For the text-containing cell, return its midpoint in (X, Y) coordinate format. 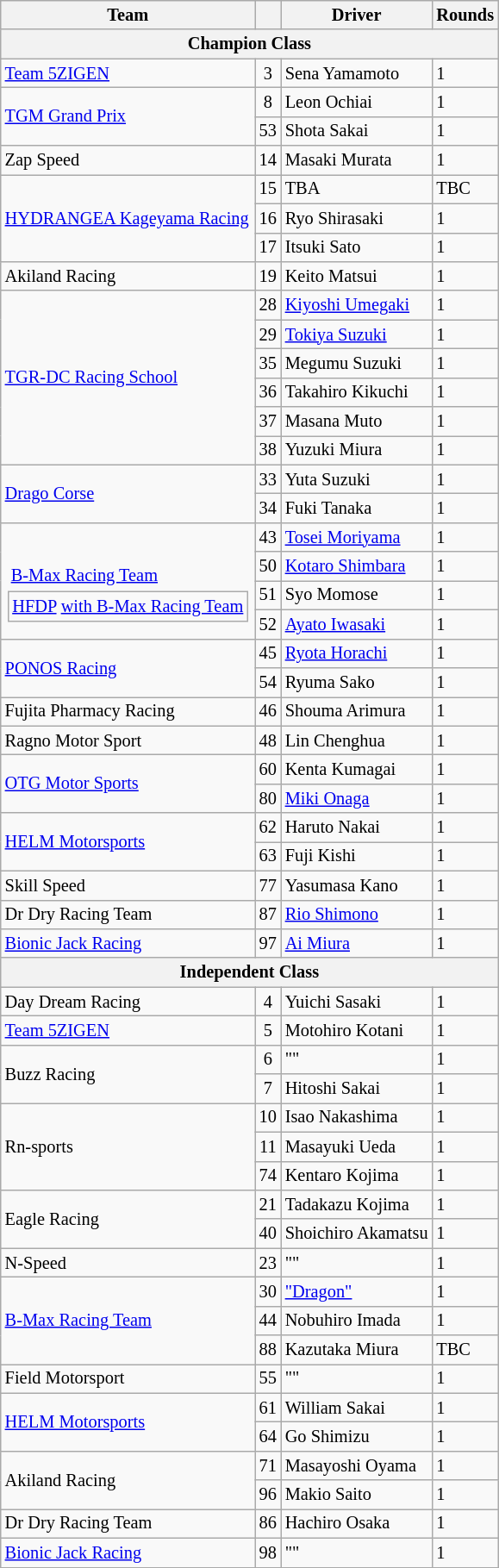
54 (268, 682)
33 (268, 479)
HFDP with B-Max Racing Team (128, 605)
Kazutaka Miura (357, 1350)
16 (268, 218)
Tadakazu Kojima (357, 1204)
Yuichi Sasaki (357, 1002)
61 (268, 1408)
5 (268, 1030)
TGR-DC Racing School (128, 378)
Team (128, 15)
B-Max Racing Team HFDP with B-Max Racing Team (128, 581)
Megumu Suzuki (357, 363)
50 (268, 566)
Nobuhiro Imada (357, 1321)
Miki Onaga (357, 798)
51 (268, 595)
Hitoshi Sakai (357, 1089)
Eagle Racing (128, 1219)
Kenta Kumagai (357, 769)
36 (268, 392)
Syo Momose (357, 595)
Champion Class (250, 44)
29 (268, 334)
Yuta Suzuki (357, 479)
William Sakai (357, 1408)
77 (268, 885)
34 (268, 508)
19 (268, 276)
Yasumasa Kano (357, 885)
Masayoshi Oyama (357, 1465)
"Dragon" (357, 1291)
17 (268, 247)
Ragno Motor Sport (128, 740)
Masayuki Ueda (357, 1146)
Isao Nakashima (357, 1117)
Ryo Shirasaki (357, 218)
Masaki Murata (357, 160)
Motohiro Kotani (357, 1030)
Independent Class (250, 972)
Skill Speed (128, 885)
Field Motorsport (128, 1378)
43 (268, 537)
35 (268, 363)
10 (268, 1117)
44 (268, 1321)
Day Dream Racing (128, 1002)
Keito Matsui (357, 276)
Ryota Horachi (357, 653)
Leon Ochiai (357, 102)
TBA (357, 189)
11 (268, 1146)
Itsuki Sato (357, 247)
Sena Yamamoto (357, 73)
Masana Muto (357, 422)
15 (268, 189)
Buzz Racing (128, 1074)
53 (268, 131)
Haruto Nakai (357, 828)
HYDRANGEA Kageyama Racing (128, 217)
Tosei Moriyama (357, 537)
97 (268, 943)
Ai Miura (357, 943)
45 (268, 653)
30 (268, 1291)
Fuji Kishi (357, 856)
14 (268, 160)
40 (268, 1234)
Makio Saito (357, 1495)
Ryuma Sako (357, 682)
Rio Shimono (357, 915)
Lin Chenghua (357, 740)
PONOS Racing (128, 667)
7 (268, 1089)
Hachiro Osaka (357, 1523)
Yuzuki Miura (357, 450)
60 (268, 769)
48 (268, 740)
Shouma Arimura (357, 711)
6 (268, 1059)
Drago Corse (128, 493)
Takahiro Kikuchi (357, 392)
Kotaro Shimbara (357, 566)
OTG Motor Sports (128, 783)
Rn-sports (128, 1146)
Fujita Pharmacy Racing (128, 711)
Fuki Tanaka (357, 508)
38 (268, 450)
96 (268, 1495)
Tokiya Suzuki (357, 334)
52 (268, 624)
88 (268, 1350)
37 (268, 422)
64 (268, 1437)
63 (268, 856)
80 (268, 798)
Rounds (465, 15)
Shoichiro Akamatsu (357, 1234)
71 (268, 1465)
28 (268, 305)
Go Shimizu (357, 1437)
74 (268, 1176)
23 (268, 1263)
55 (268, 1378)
Shota Sakai (357, 131)
Ayato Iwasaki (357, 624)
Zap Speed (128, 160)
Kentaro Kojima (357, 1176)
Driver (357, 15)
86 (268, 1523)
46 (268, 711)
4 (268, 1002)
87 (268, 915)
21 (268, 1204)
TGM Grand Prix (128, 116)
N-Speed (128, 1263)
62 (268, 828)
8 (268, 102)
Kiyoshi Umegaki (357, 305)
98 (268, 1552)
3 (268, 73)
